Determine the [X, Y] coordinate at the center of the cell enclosing the given text.  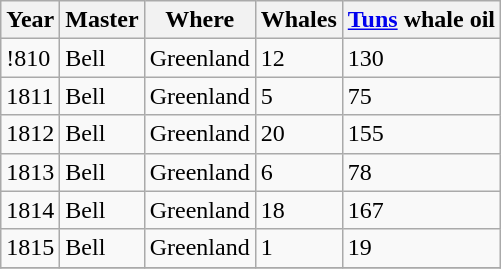
12 [298, 58]
1812 [30, 134]
78 [421, 172]
1814 [30, 210]
1 [298, 248]
19 [421, 248]
20 [298, 134]
Tuns whale oil [421, 20]
1811 [30, 96]
Whales [298, 20]
Master [102, 20]
1815 [30, 248]
1813 [30, 172]
Year [30, 20]
155 [421, 134]
5 [298, 96]
167 [421, 210]
!810 [30, 58]
6 [298, 172]
18 [298, 210]
75 [421, 96]
Where [200, 20]
130 [421, 58]
